Find where the given text appears and provide that cell's center as (x, y) coordinate. 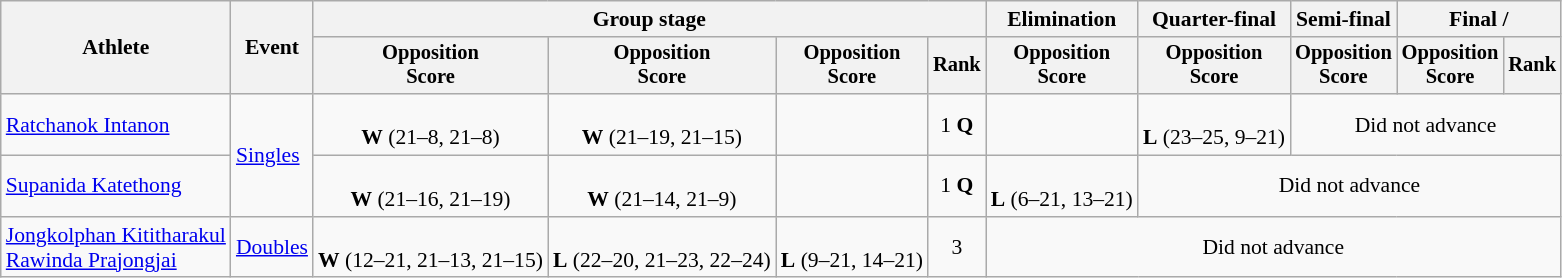
Jongkolphan KititharakulRawinda Prajongjai (116, 248)
Group stage (650, 19)
3 (957, 248)
W (12–21, 21–13, 21–15) (430, 248)
Elimination (1062, 19)
W (21–8, 21–8) (430, 124)
W (21–14, 21–9) (662, 186)
Athlete (116, 48)
Event (272, 48)
Supanida Katethong (116, 186)
Final / (1479, 19)
Doubles (272, 248)
L (23–25, 9–21) (1214, 124)
L (9–21, 14–21) (852, 248)
L (22–20, 21–23, 22–24) (662, 248)
Semi-final (1344, 19)
Singles (272, 155)
L (6–21, 13–21) (1062, 186)
W (21–16, 21–19) (430, 186)
Ratchanok Intanon (116, 124)
Quarter-final (1214, 19)
W (21–19, 21–15) (662, 124)
